Determine the [x, y] coordinate at the center of the cell enclosing the given text.  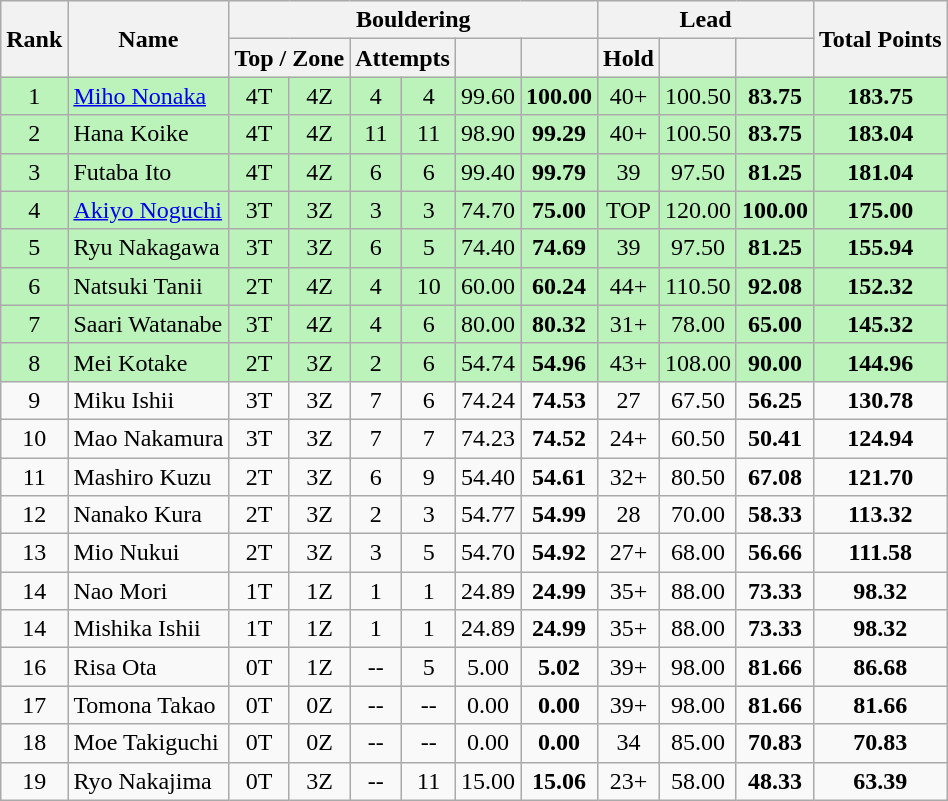
144.96 [880, 362]
Total Points [880, 39]
67.08 [774, 477]
43+ [629, 362]
183.75 [880, 96]
Akiyo Noguchi [148, 210]
54.99 [560, 515]
60.50 [698, 438]
54.61 [560, 477]
98.90 [488, 134]
54.96 [560, 362]
15.06 [560, 781]
Futaba Ito [148, 172]
15.00 [488, 781]
8 [34, 362]
58.33 [774, 515]
78.00 [698, 324]
65.00 [774, 324]
Tomona Takao [148, 705]
5.00 [488, 667]
16 [34, 667]
Hana Koike [148, 134]
130.78 [880, 400]
Miku Ishii [148, 400]
120.00 [698, 210]
Name [148, 39]
110.50 [698, 286]
155.94 [880, 248]
Top / Zone [290, 58]
Mao Nakamura [148, 438]
Ryo Nakajima [148, 781]
121.70 [880, 477]
175.00 [880, 210]
70.00 [698, 515]
27+ [629, 553]
74.52 [560, 438]
60.00 [488, 286]
Mei Kotake [148, 362]
152.32 [880, 286]
Natsuki Tanii [148, 286]
68.00 [698, 553]
Ryu Nakagawa [148, 248]
Nao Mori [148, 591]
90.00 [774, 362]
60.24 [560, 286]
92.08 [774, 286]
17 [34, 705]
27 [629, 400]
18 [34, 743]
124.94 [880, 438]
99.79 [560, 172]
Risa Ota [148, 667]
31+ [629, 324]
28 [629, 515]
Nanako Kura [148, 515]
85.00 [698, 743]
Attempts [403, 58]
50.41 [774, 438]
80.32 [560, 324]
Hold [629, 58]
Moe Takiguchi [148, 743]
86.68 [880, 667]
80.00 [488, 324]
13 [34, 553]
5.02 [560, 667]
54.70 [488, 553]
24+ [629, 438]
108.00 [698, 362]
Miho Nonaka [148, 96]
Mishika Ishii [148, 629]
56.25 [774, 400]
Lead [706, 20]
145.32 [880, 324]
99.40 [488, 172]
54.77 [488, 515]
54.74 [488, 362]
48.33 [774, 781]
54.40 [488, 477]
Mio Nukui [148, 553]
56.66 [774, 553]
74.23 [488, 438]
74.70 [488, 210]
34 [629, 743]
12 [34, 515]
67.50 [698, 400]
183.04 [880, 134]
44+ [629, 286]
23+ [629, 781]
113.32 [880, 515]
99.29 [560, 134]
Bouldering [414, 20]
111.58 [880, 553]
19 [34, 781]
80.50 [698, 477]
74.69 [560, 248]
Rank [34, 39]
32+ [629, 477]
74.53 [560, 400]
Saari Watanabe [148, 324]
54.92 [560, 553]
74.40 [488, 248]
74.24 [488, 400]
Mashiro Kuzu [148, 477]
TOP [629, 210]
75.00 [560, 210]
63.39 [880, 781]
58.00 [698, 781]
99.60 [488, 96]
181.04 [880, 172]
